Extract the [X, Y] coordinate from the center of the cell holding the provided text.  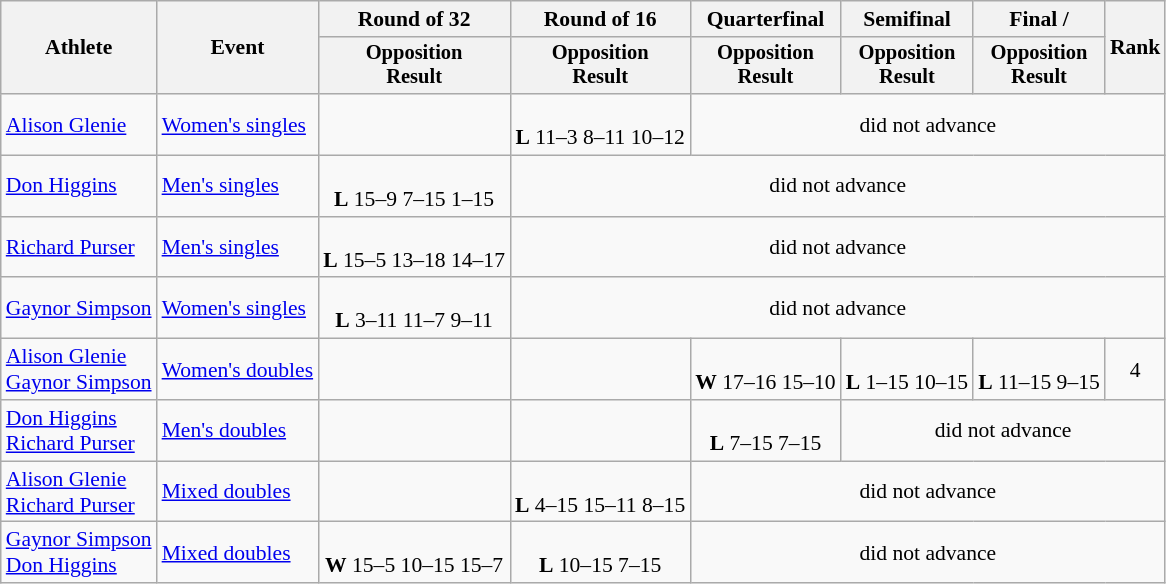
Alison GlenieGaynor Simpson [79, 370]
Rank [1136, 48]
Women's doubles [238, 370]
4 [1136, 370]
Semifinal [907, 19]
W 17–16 15–10 [765, 370]
Athlete [79, 48]
Quarterfinal [765, 19]
L 1–15 10–15 [907, 370]
Round of 16 [600, 19]
W 15–5 10–15 15–7 [414, 552]
Gaynor Simpson [79, 308]
Richard Purser [79, 248]
Don HigginsRichard Purser [79, 430]
Alison GlenieRichard Purser [79, 492]
L 10–15 7–15 [600, 552]
Alison Glenie [79, 124]
Gaynor SimpsonDon Higgins [79, 552]
L 7–15 7–15 [765, 430]
L 4–15 15–11 8–15 [600, 492]
Final / [1039, 19]
Round of 32 [414, 19]
L 11–15 9–15 [1039, 370]
L 3–11 11–7 9–11 [414, 308]
Don Higgins [79, 186]
L 15–9 7–15 1–15 [414, 186]
L 15–5 13–18 14–17 [414, 248]
L 11–3 8–11 10–12 [600, 124]
Event [238, 48]
Men's doubles [238, 430]
